Scan for the cell matching the given text and deliver its [x, y] coordinate at center. 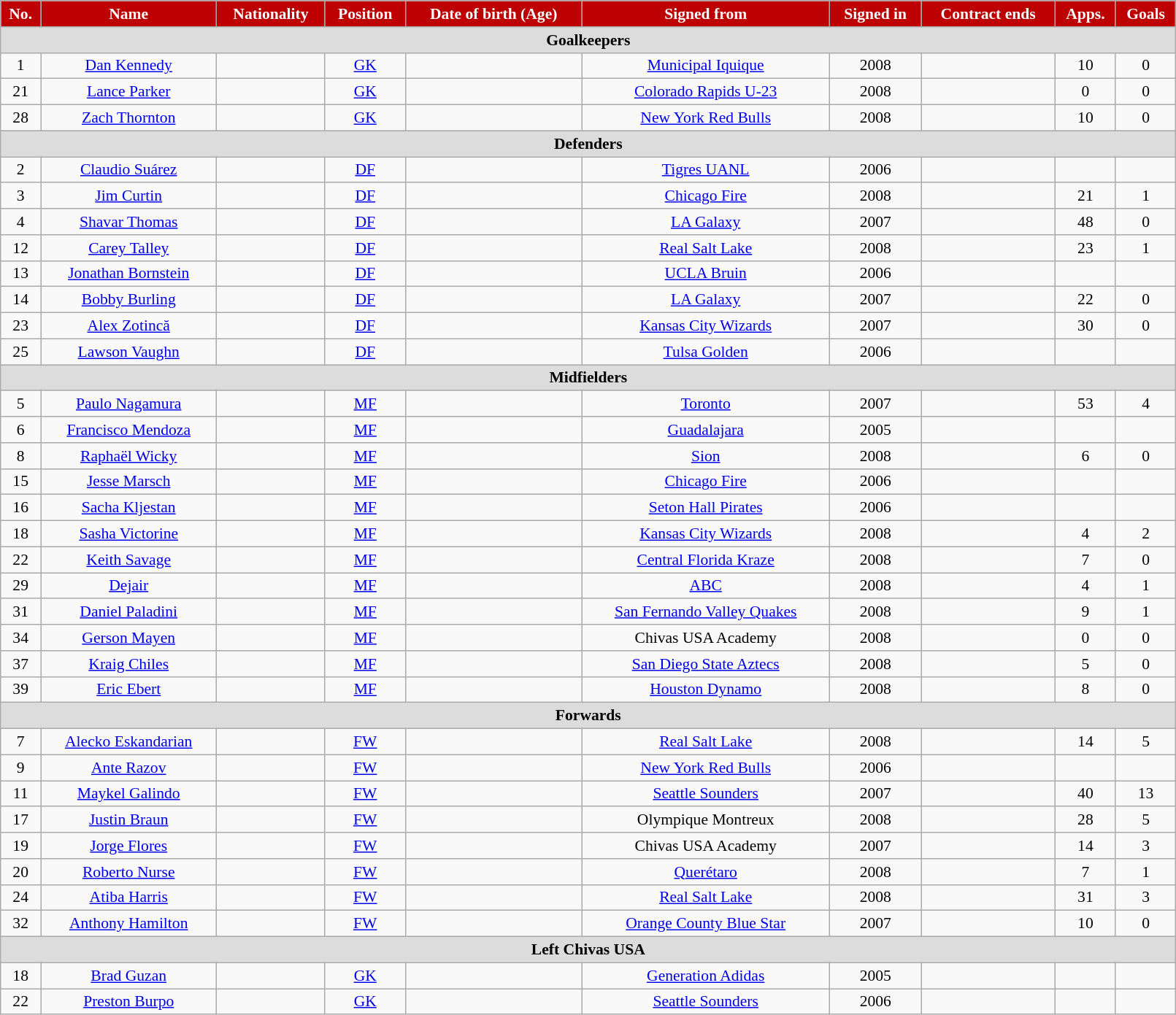
Paulo Nagamura [128, 404]
29 [20, 586]
53 [1085, 404]
15 [20, 482]
40 [1085, 794]
Central Florida Kraze [706, 560]
Dejair [128, 586]
Zach Thornton [128, 118]
Toronto [706, 404]
Forwards [588, 716]
Houston Dynamo [706, 690]
Defenders [588, 144]
Orange County Blue Star [706, 924]
Lance Parker [128, 92]
Atiba Harris [128, 898]
Olympique Montreux [706, 820]
Bobby Burling [128, 300]
Carey Talley [128, 248]
Jonathan Bornstein [128, 274]
Raphaël Wicky [128, 456]
24 [20, 898]
32 [20, 924]
37 [20, 664]
Goals [1145, 14]
Signed in [876, 14]
Contract ends [988, 14]
Gerson Mayen [128, 638]
San Fernando Valley Quakes [706, 612]
Lawson Vaughn [128, 352]
Goalkeepers [588, 40]
48 [1085, 222]
Sasha Victorine [128, 534]
12 [20, 248]
Alex Zotincă [128, 326]
Maykel Galindo [128, 794]
Francisco Mendoza [128, 430]
Jim Curtin [128, 196]
Generation Adidas [706, 976]
Sion [706, 456]
Position [365, 14]
Midfielders [588, 378]
Jesse Marsch [128, 482]
ABC [706, 586]
Sacha Kljestan [128, 508]
Querétaro [706, 872]
Brad Guzan [128, 976]
No. [20, 14]
Anthony Hamilton [128, 924]
Signed from [706, 14]
Apps. [1085, 14]
Date of birth (Age) [493, 14]
Colorado Rapids U-23 [706, 92]
Eric Ebert [128, 690]
Daniel Paladini [128, 612]
Jorge Flores [128, 846]
Preston Burpo [128, 1002]
16 [20, 508]
19 [20, 846]
Left Chivas USA [588, 950]
Guadalajara [706, 430]
Name [128, 14]
30 [1085, 326]
25 [20, 352]
Ante Razov [128, 768]
Alecko Eskandarian [128, 742]
Justin Braun [128, 820]
Tulsa Golden [706, 352]
39 [20, 690]
Kraig Chiles [128, 664]
Claudio Suárez [128, 170]
Tigres UANL [706, 170]
Roberto Nurse [128, 872]
17 [20, 820]
Shavar Thomas [128, 222]
UCLA Bruin [706, 274]
34 [20, 638]
Keith Savage [128, 560]
Seton Hall Pirates [706, 508]
Municipal Iquique [706, 66]
Nationality [271, 14]
20 [20, 872]
11 [20, 794]
Dan Kennedy [128, 66]
San Diego State Aztecs [706, 664]
